Return the (X, Y) coordinate for the center point of the cell that contains the specified text.  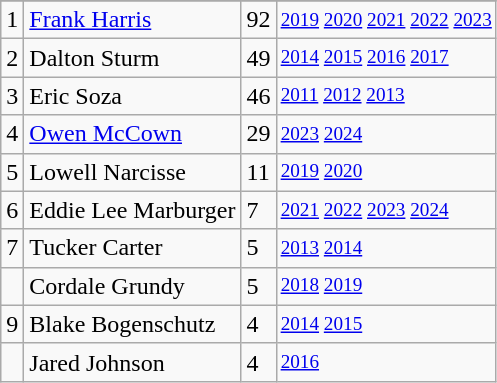
Cordale Grundy (132, 286)
Eddie Lee Marburger (132, 210)
2019 2020 2021 2022 2023 (386, 20)
Lowell Narcisse (132, 172)
2 (12, 58)
6 (12, 210)
2018 2019 (386, 286)
11 (258, 172)
92 (258, 20)
Dalton Sturm (132, 58)
Owen McCown (132, 134)
46 (258, 96)
29 (258, 134)
2013 2014 (386, 248)
Frank Harris (132, 20)
9 (12, 324)
49 (258, 58)
3 (12, 96)
2011 2012 2013 (386, 96)
Blake Bogenschutz (132, 324)
Tucker Carter (132, 248)
2014 2015 (386, 324)
2014 2015 2016 2017 (386, 58)
2021 2022 2023 2024 (386, 210)
2023 2024 (386, 134)
Eric Soza (132, 96)
2019 2020 (386, 172)
2016 (386, 362)
Jared Johnson (132, 362)
1 (12, 20)
